Search for the cell housing the specified text and yield its (x, y) center coordinate. 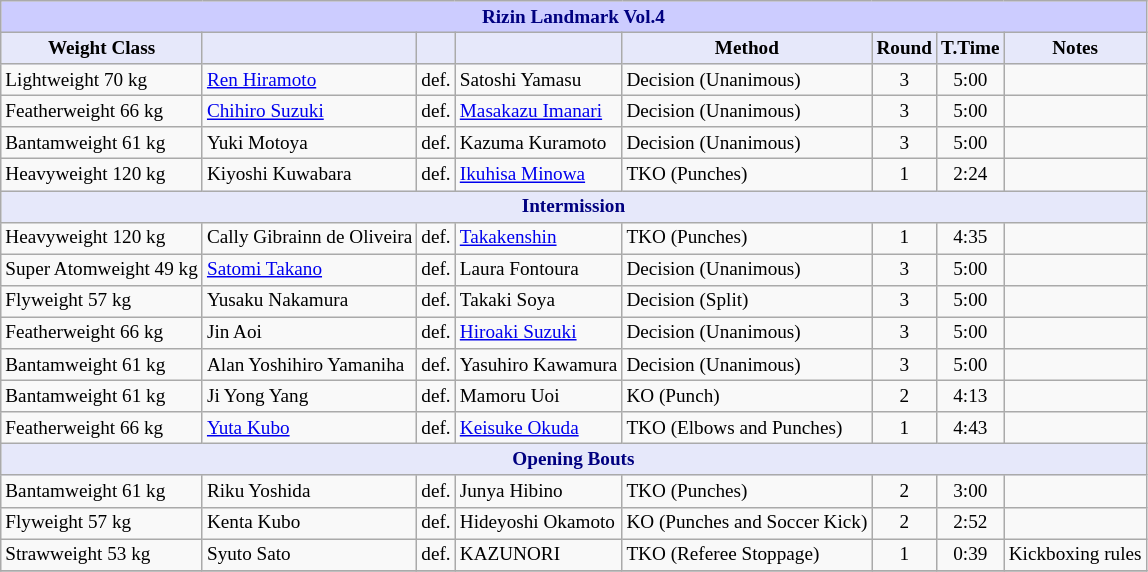
Alan Yoshihiro Yamaniha (309, 365)
Masakazu Imanari (538, 111)
Strawweight 53 kg (102, 554)
Ren Hiramoto (309, 80)
Method (747, 48)
KO (Punches and Soccer Kick) (747, 523)
Satomi Takano (309, 270)
KAZUNORI (538, 554)
Satoshi Yamasu (538, 80)
Ikuhisa Minowa (538, 175)
Decision (Split) (747, 301)
Syuto Sato (309, 554)
Super Atomweight 49 kg (102, 270)
4:35 (971, 238)
Junya Hibino (538, 491)
Kickboxing rules (1075, 554)
Intermission (574, 206)
Hideyoshi Okamoto (538, 523)
Jin Aoi (309, 333)
Mamoru Uoi (538, 396)
2:24 (971, 175)
4:43 (971, 428)
Keisuke Okuda (538, 428)
Rizin Landmark Vol.4 (574, 17)
Yuki Motoya (309, 143)
Yusaku Nakamura (309, 301)
T.Time (971, 48)
Takaki Soya (538, 301)
Lightweight 70 kg (102, 80)
4:13 (971, 396)
Opening Bouts (574, 460)
0:39 (971, 554)
Cally Gibrainn de Oliveira (309, 238)
Weight Class (102, 48)
Round (904, 48)
Yuta Kubo (309, 428)
Takakenshin (538, 238)
TKO (Referee Stoppage) (747, 554)
Kiyoshi Kuwabara (309, 175)
2:52 (971, 523)
Chihiro Suzuki (309, 111)
Ji Yong Yang (309, 396)
Notes (1075, 48)
Riku Yoshida (309, 491)
KO (Punch) (747, 396)
TKO (Elbows and Punches) (747, 428)
Kazuma Kuramoto (538, 143)
Kenta Kubo (309, 523)
Yasuhiro Kawamura (538, 365)
Laura Fontoura (538, 270)
3:00 (971, 491)
Hiroaki Suzuki (538, 333)
